Detect which cell encompasses the target text, then output its (x, y) center coordinate. 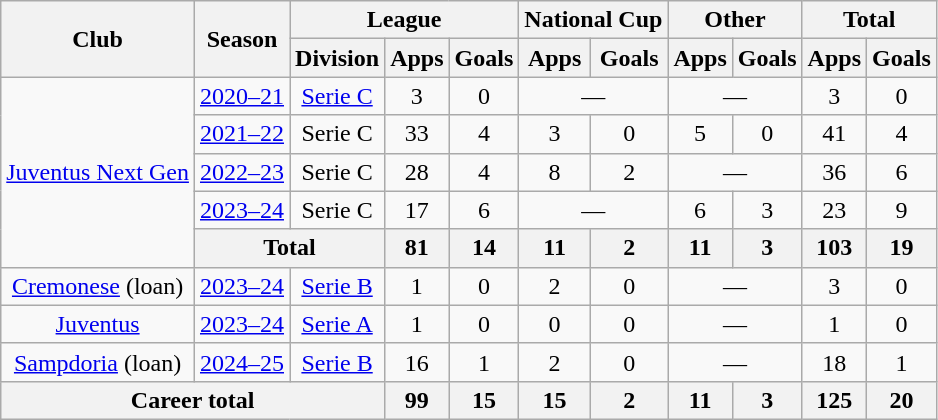
9 (902, 210)
16 (417, 362)
28 (417, 172)
2022–23 (242, 172)
18 (834, 362)
36 (834, 172)
17 (417, 210)
2020–21 (242, 96)
Other (735, 20)
League (404, 20)
99 (417, 400)
Juventus Next Gen (98, 172)
Juventus (98, 324)
National Cup (594, 20)
14 (484, 248)
2024–25 (242, 362)
Serie A (338, 324)
Career total (193, 400)
Division (338, 58)
Club (98, 39)
20 (902, 400)
2021–22 (242, 134)
103 (834, 248)
81 (417, 248)
Season (242, 39)
23 (834, 210)
Cremonese (loan) (98, 286)
125 (834, 400)
19 (902, 248)
33 (417, 134)
8 (555, 172)
5 (700, 134)
41 (834, 134)
Sampdoria (loan) (98, 362)
